Scan for the cell matching the given text and deliver its (x, y) coordinate at center. 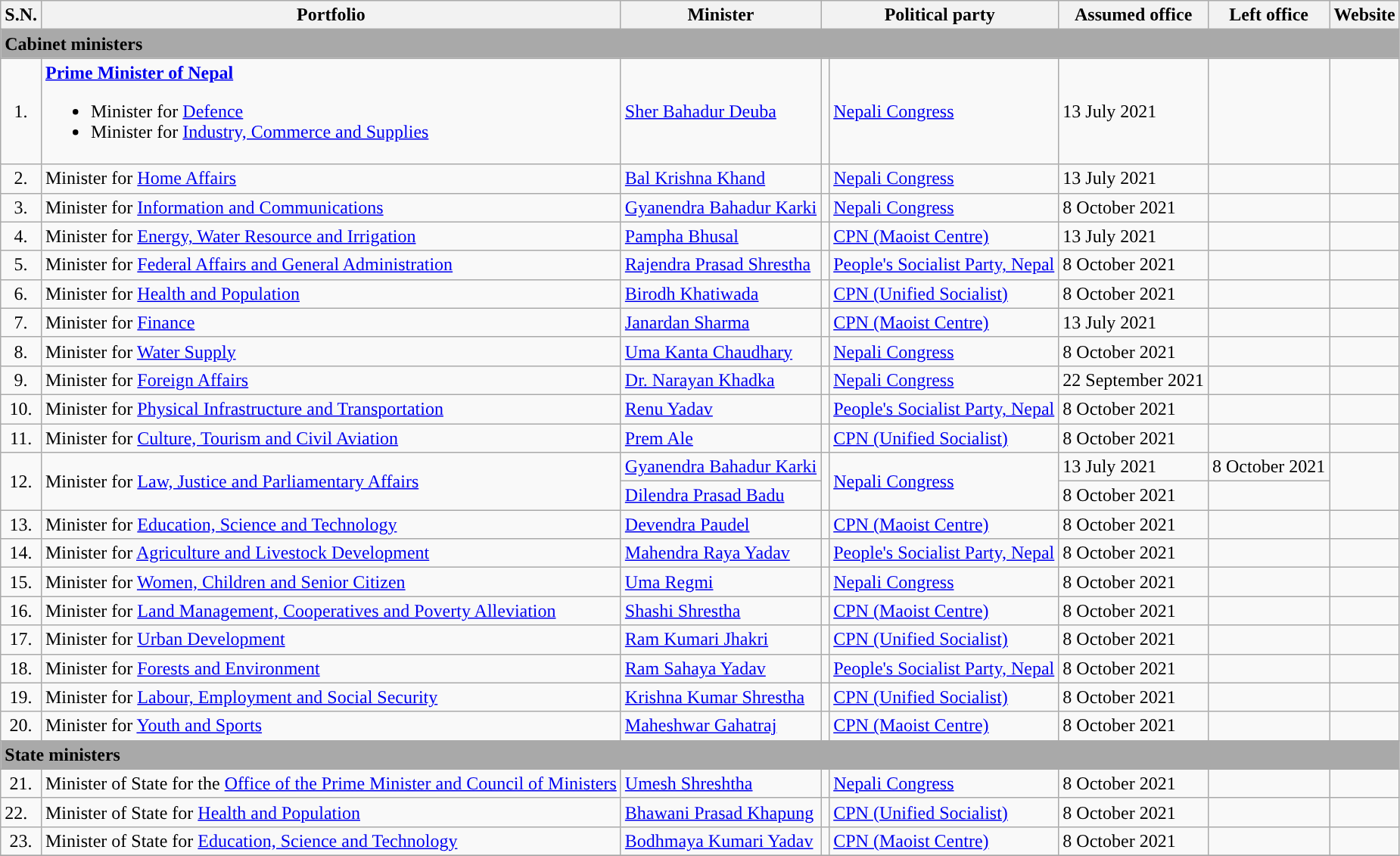
17. (21, 640)
Bhawani Prasad Khapung (720, 812)
Maheshwar Gahatraj (720, 726)
Minister for Water Supply (331, 351)
Minister for Forests and Environment (331, 668)
Portfolio (331, 15)
Minister for Law, Justice and Parliamentary Affairs (331, 481)
9. (21, 380)
Shashi Shrestha (720, 611)
Minister of State for Health and Population (331, 812)
22 September 2021 (1134, 380)
Rajendra Prasad Shrestha (720, 265)
Mahendra Raya Yadav (720, 553)
18. (21, 668)
Krishna Kumar Shrestha (720, 697)
Prem Ale (720, 438)
Minister for Energy, Water Resource and Irrigation (331, 236)
5. (21, 265)
Left office (1268, 15)
Website (1364, 15)
Minister for Federal Affairs and General Administration (331, 265)
Minister of State for the Office of the Prime Minister and Council of Ministers (331, 783)
Devendra Paudel (720, 524)
Minister for Finance (331, 322)
Minister of State for Education, Science and Technology (331, 841)
S.N. (21, 15)
1. (21, 111)
2. (21, 179)
Renu Yadav (720, 409)
Minister for Information and Communications (331, 207)
10. (21, 409)
22. (21, 812)
Minister for Agriculture and Livestock Development (331, 553)
Birodh Khatiwada (720, 294)
Dilendra Prasad Badu (720, 496)
Minister (720, 15)
11. (21, 438)
Ram Sahaya Yadav (720, 668)
Minister for Urban Development (331, 640)
Minister for Labour, Employment and Social Security (331, 697)
Dr. Narayan Khadka (720, 380)
Uma Regmi (720, 582)
Political party (940, 15)
Umesh Shreshtha (720, 783)
Ram Kumari Jhakri (720, 640)
13. (21, 524)
Minister for Culture, Tourism and Civil Aviation (331, 438)
23. (21, 841)
Minister for Health and Population (331, 294)
Minister for Youth and Sports (331, 726)
Uma Kanta Chaudhary (720, 351)
12. (21, 481)
Pampha Bhusal (720, 236)
Minister for Land Management, Cooperatives and Poverty Alleviation (331, 611)
3. (21, 207)
Minister for Physical Infrastructure and Transportation (331, 409)
Sher Bahadur Deuba (720, 111)
15. (21, 582)
State ministers (700, 755)
Minister for Women, Children and Senior Citizen (331, 582)
Janardan Sharma (720, 322)
Minister for Education, Science and Technology (331, 524)
Minister for Home Affairs (331, 179)
Prime Minister of NepalMinister for DefenceMinister for Industry, Commerce and Supplies (331, 111)
Minister for Foreign Affairs (331, 380)
14. (21, 553)
4. (21, 236)
Assumed office (1134, 15)
6. (21, 294)
Bal Krishna Khand (720, 179)
20. (21, 726)
19. (21, 697)
8. (21, 351)
Bodhmaya Kumari Yadav (720, 841)
Cabinet ministers (700, 44)
16. (21, 611)
7. (21, 322)
21. (21, 783)
